Capture the cell that displays the provided text and extract its [X, Y] central coordinate. 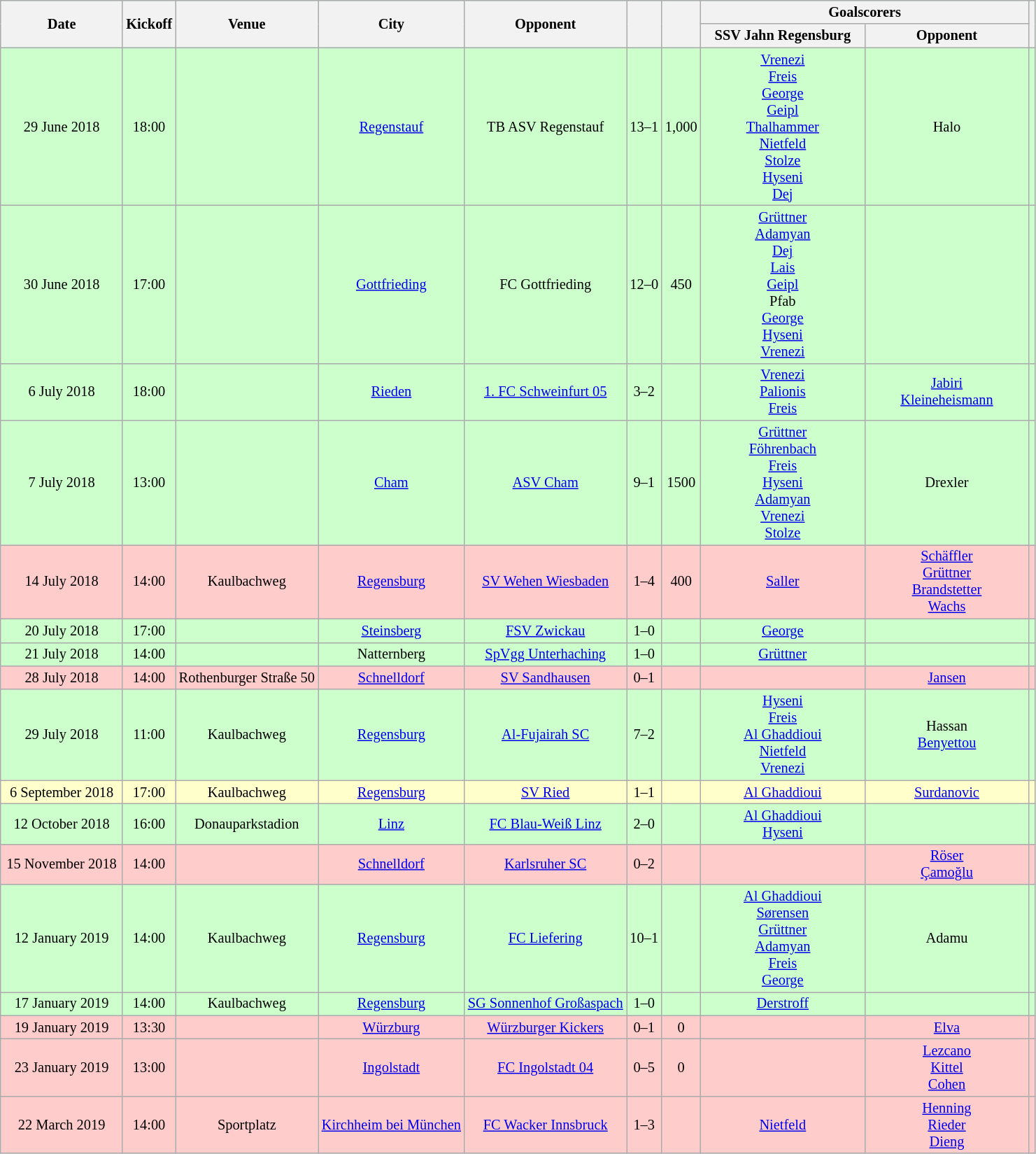
1500 [681, 483]
Donauparkstadion [247, 824]
Lezcano Kittel Cohen [947, 1067]
Surdanovic [947, 792]
Grüttner Föhrenbach Freis Hyseni Adamyan Vrenezi Stolze [782, 483]
1,000 [681, 127]
3–2 [644, 392]
Kickoff [148, 24]
FC Ingolstadt 04 [546, 1067]
SSV Jahn Regensburg [782, 36]
FC Blau-Weiß Linz [546, 824]
1. FC Schweinfurt 05 [546, 392]
10–1 [644, 938]
Röser Çamoğlu [947, 864]
City [392, 24]
1–4 [644, 582]
Steinsberg [392, 631]
Grüttner Adamyan Dej Lais Geipl Pfab George Hyseni Vrenezi [782, 284]
Saller [782, 582]
400 [681, 582]
29 June 2018 [62, 127]
Linz [392, 824]
9–1 [644, 483]
13:30 [148, 1027]
Karlsruher SC [546, 864]
Halo [947, 127]
7 July 2018 [62, 483]
16:00 [148, 824]
SV Ried [546, 792]
Rieden [392, 392]
Natternberg [392, 654]
20 July 2018 [62, 631]
6 July 2018 [62, 392]
23 January 2019 [62, 1067]
15 November 2018 [62, 864]
FC Liefering [546, 938]
0–5 [644, 1067]
2–0 [644, 824]
Date [62, 24]
17 January 2019 [62, 1004]
Rothenburger Straße 50 [247, 677]
450 [681, 284]
Elva [947, 1027]
Drexler [947, 483]
30 June 2018 [62, 284]
19 January 2019 [62, 1027]
7–2 [644, 735]
TB ASV Regenstauf [546, 127]
Ingolstadt [392, 1067]
Hassan Benyettou [947, 735]
Regenstauf [392, 127]
0–2 [644, 864]
FC Wacker Innsbruck [546, 1125]
Vrenezi Palionis Freis [782, 392]
12 January 2019 [62, 938]
FC Gottfrieding [546, 284]
13–1 [644, 127]
George [782, 631]
Hyseni Freis Al Ghaddioui Nietfeld Vrenezi [782, 735]
29 July 2018 [62, 735]
Jabiri Kleineheismann [947, 392]
Venue [247, 24]
SG Sonnenhof Großaspach [546, 1004]
21 July 2018 [62, 654]
ASV Cham [546, 483]
Al-Fujairah SC [546, 735]
FSV Zwickau [546, 631]
12–0 [644, 284]
SpVgg Unterhaching [546, 654]
Sportplatz [247, 1125]
Adamu [947, 938]
22 March 2019 [62, 1125]
28 July 2018 [62, 677]
Al Ghaddioui [782, 792]
Jansen [947, 677]
Schäffler Grüttner Brandstetter Wachs [947, 582]
Vrenezi Freis George Geipl Thalhammer Nietfeld Stolze Hyseni Dej [782, 127]
Henning Rieder Dieng [947, 1125]
Gottfrieding [392, 284]
12 October 2018 [62, 824]
Nietfeld [782, 1125]
Cham [392, 483]
Würzburger Kickers [546, 1027]
Grüttner [782, 654]
1–3 [644, 1125]
SV Sandhausen [546, 677]
Goalscorers [865, 12]
14 July 2018 [62, 582]
Würzburg [392, 1027]
Kirchheim bei München [392, 1125]
Al Ghaddioui Hyseni [782, 824]
SV Wehen Wiesbaden [546, 582]
Derstroff [782, 1004]
11:00 [148, 735]
Al Ghaddioui Sørensen Grüttner Adamyan Freis George [782, 938]
6 September 2018 [62, 792]
1–1 [644, 792]
